Detect which cell encompasses the target text, then output its [X, Y] center coordinate. 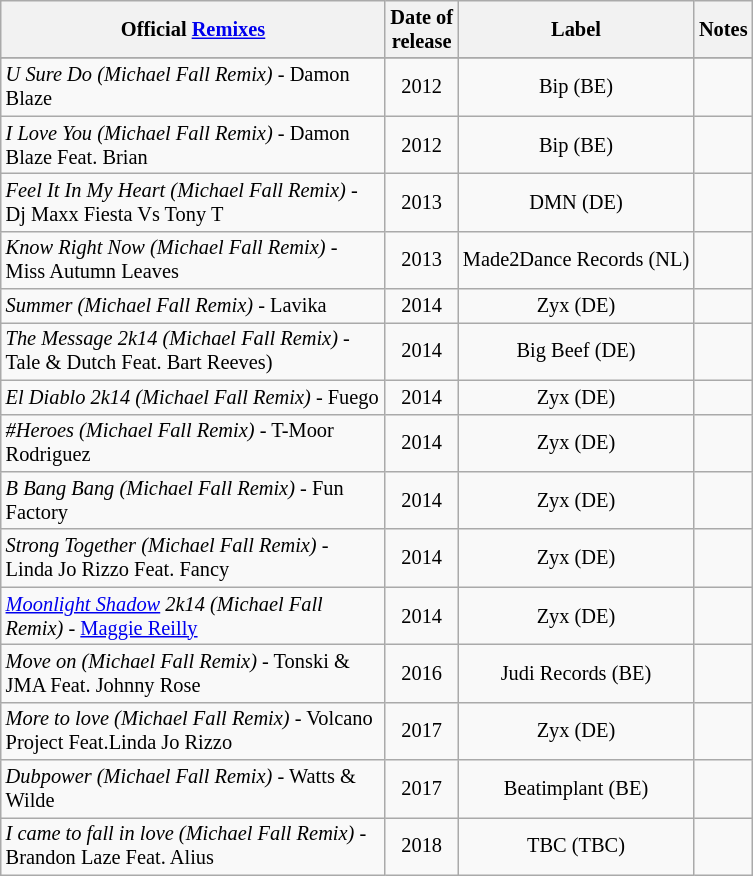
Label [576, 30]
More to love (Michael Fall Remix) - Volcano Project Feat.Linda Jo Rizzo [194, 731]
Feel It In My Heart (Michael Fall Remix) - Dj Maxx Fiesta Vs Tony T [194, 203]
Notes [723, 30]
Moonlight Shadow 2k14 (Michael Fall Remix) - Maggie Reilly [194, 616]
Date of release [422, 30]
Move on (Michael Fall Remix) - Tonski & JMA Feat. Johnny Rose [194, 674]
Made2Dance Records (NL) [576, 260]
Summer (Michael Fall Remix) - Lavika [194, 306]
I Love You (Michael Fall Remix) - Damon Blaze Feat. Brian [194, 145]
2018 [422, 847]
U Sure Do (Michael Fall Remix) - Damon Blaze [194, 87]
Beatimplant (BE) [576, 789]
The Message 2k14 (Michael Fall Remix) - Tale & Dutch Feat. Bart Reeves) [194, 352]
TBC (TBC) [576, 847]
DMN (DE) [576, 203]
Big Beef (DE) [576, 352]
I came to fall in love (Michael Fall Remix) - Brandon Laze Feat. Alius [194, 847]
2016 [422, 674]
Official Remixes [194, 30]
Strong Together (Michael Fall Remix) - Linda Jo Rizzo Feat. Fancy [194, 558]
Judi Records (BE) [576, 674]
B Bang Bang (Michael Fall Remix) - Fun Factory [194, 501]
El Diablo 2k14 (Michael Fall Remix) - Fuego [194, 397]
#Heroes (Michael Fall Remix) - T-Moor Rodriguez [194, 443]
Know Right Now (Michael Fall Remix) - Miss Autumn Leaves [194, 260]
Dubpower (Michael Fall Remix) - Watts & Wilde [194, 789]
